Capture the cell that displays the provided text and extract its (x, y) central coordinate. 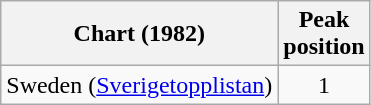
Peakposition (324, 34)
1 (324, 85)
Chart (1982) (140, 34)
Sweden (Sverigetopplistan) (140, 85)
